Capture the cell that displays the provided text and extract its (X, Y) central coordinate. 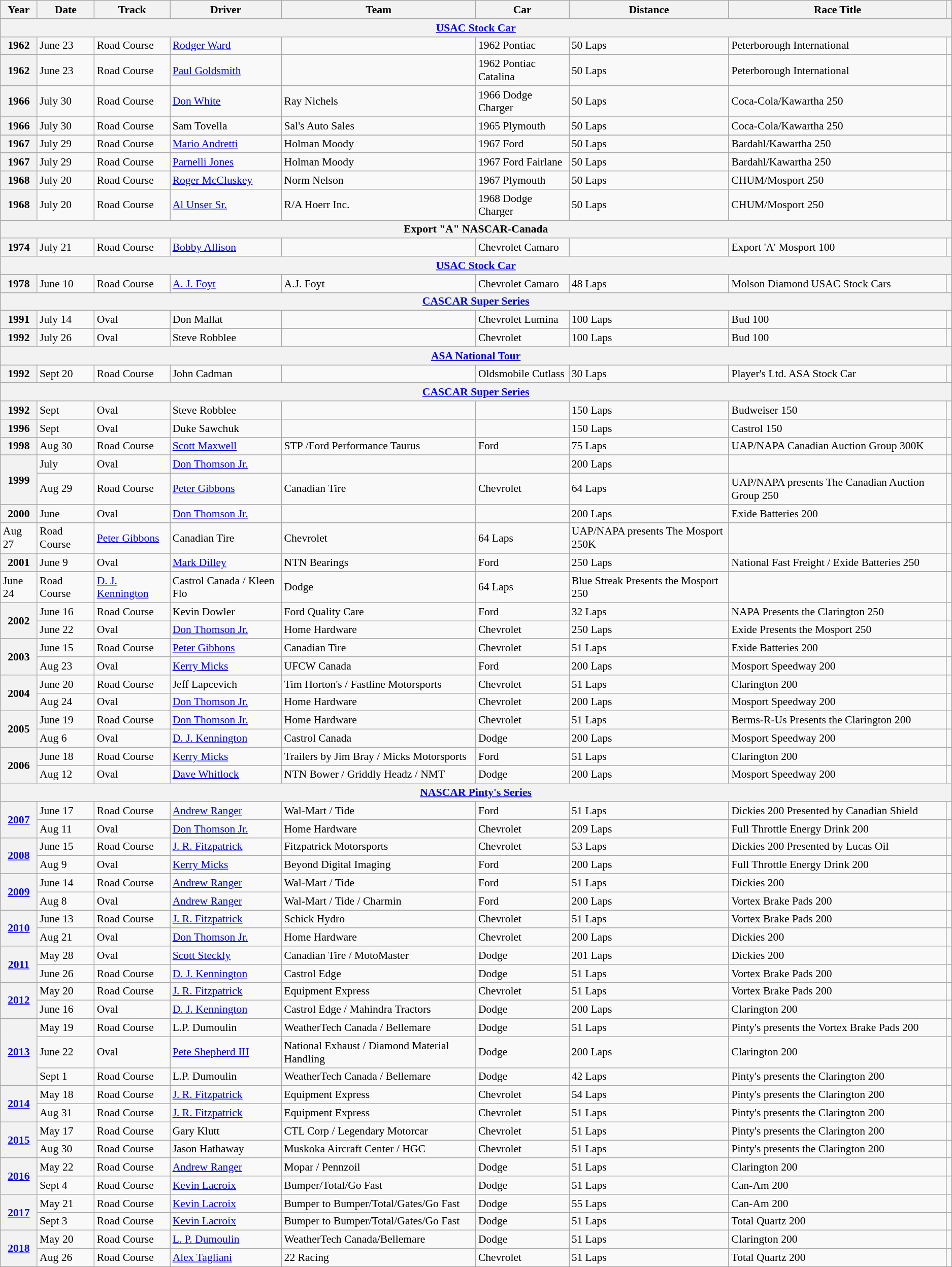
Aug 26 (66, 1258)
Sept 20 (66, 374)
CTL Corp / Legendary Motorcar (379, 1131)
Blue Streak Presents the Mosport 250 (649, 587)
Castrol 150 (837, 428)
1991 (19, 320)
2003 (19, 657)
2008 (19, 856)
1962 Pontiac Catalina (522, 70)
Castrol Canada (379, 739)
June 24 (19, 587)
Trailers by Jim Bray / Micks Motorsports (379, 756)
1962 Pontiac (522, 46)
Aug 9 (66, 865)
Sal's Auto Sales (379, 126)
Aug 31 (66, 1113)
L. P. Dumoulin (226, 1240)
Exide Presents the Mosport 250 (837, 630)
Aug 11 (66, 829)
1998 (19, 446)
Driver (226, 10)
Castrol Canada / Kleen Flo (226, 587)
Paul Goldsmith (226, 70)
2005 (19, 729)
UAP/NAPA presents The Canadian Auction Group 250 (837, 489)
Dickies 200 Presented by Canadian Shield (837, 811)
Year (19, 10)
Aug 27 (19, 538)
Castrol Edge (379, 974)
Don White (226, 102)
June 26 (66, 974)
July 21 (66, 248)
Aug 12 (66, 775)
Player's Ltd. ASA Stock Car (837, 374)
1967 Ford (522, 144)
Track (132, 10)
201 Laps (649, 955)
June 18 (66, 756)
NAPA Presents the Clarington 250 (837, 612)
2001 (19, 563)
Rodger Ward (226, 46)
May 19 (66, 1028)
May 21 (66, 1204)
Export 'A' Mosport 100 (837, 248)
June 14 (66, 883)
Oldsmobile Cutlass (522, 374)
Ford Quality Care (379, 612)
June 9 (66, 563)
Car (522, 10)
ASA National Tour (476, 356)
Chevrolet Lumina (522, 320)
22 Racing (379, 1258)
Mopar / Pennzoil (379, 1168)
Bobby Allison (226, 248)
2004 (19, 693)
National Fast Freight / Exide Batteries 250 (837, 563)
Berms-R-Us Presents the Clarington 200 (837, 720)
Wal-Mart / Tide / Charmin (379, 901)
Export "A" NASCAR-Canada (476, 229)
2011 (19, 964)
June 17 (66, 811)
Aug 23 (66, 666)
UFCW Canada (379, 666)
June 13 (66, 919)
NASCAR Pinty's Series (476, 793)
1968 Dodge Charger (522, 205)
A. J. Foyt (226, 284)
Tim Horton's / Fastline Motorsports (379, 684)
Distance (649, 10)
Date (66, 10)
Sept 1 (66, 1077)
2010 (19, 928)
53 Laps (649, 847)
Mario Andretti (226, 144)
Muskoka Aircraft Center / HGC (379, 1149)
July 26 (66, 338)
Beyond Digital Imaging (379, 865)
Mark Dilley (226, 563)
Bumper/Total/Go Fast (379, 1185)
2012 (19, 1000)
NTN Bearings (379, 563)
Roger McCluskey (226, 180)
48 Laps (649, 284)
July (66, 464)
Aug 24 (66, 702)
National Exhaust / Diamond Material Handling (379, 1052)
Fitzpatrick Motorsports (379, 847)
2016 (19, 1177)
Pinty's presents the Vortex Brake Pads 200 (837, 1028)
2002 (19, 620)
A.J. Foyt (379, 284)
30 Laps (649, 374)
1999 (19, 480)
42 Laps (649, 1077)
1967 Ford Fairlane (522, 162)
Scott Maxwell (226, 446)
Duke Sawchuk (226, 428)
June 20 (66, 684)
2017 (19, 1212)
June (66, 514)
54 Laps (649, 1095)
NTN Bower / Griddly Headz / NMT (379, 775)
2015 (19, 1140)
Aug 29 (66, 489)
Alex Tagliani (226, 1258)
2014 (19, 1104)
Molson Diamond USAC Stock Cars (837, 284)
Scott Steckly (226, 955)
2000 (19, 514)
Al Unser Sr. (226, 205)
Budweiser 150 (837, 410)
2006 (19, 765)
Dickies 200 Presented by Lucas Oil (837, 847)
Aug 21 (66, 938)
Castrol Edge / Mahindra Tractors (379, 1010)
R/A Hoerr Inc. (379, 205)
2009 (19, 892)
STP /Ford Performance Taurus (379, 446)
2007 (19, 819)
June 19 (66, 720)
1978 (19, 284)
WeatherTech Canada/Bellemare (379, 1240)
Sam Tovella (226, 126)
June 10 (66, 284)
1966 Dodge Charger (522, 102)
May 17 (66, 1131)
Schick Hydro (379, 919)
May 18 (66, 1095)
1965 Plymouth (522, 126)
Gary Klutt (226, 1131)
Aug 6 (66, 739)
Norm Nelson (379, 180)
Dave Whitlock (226, 775)
Sept 4 (66, 1185)
Kevin Dowler (226, 612)
Pete Shepherd III (226, 1052)
John Cadman (226, 374)
2013 (19, 1052)
Ray Nichels (379, 102)
1967 Plymouth (522, 180)
Race Title (837, 10)
75 Laps (649, 446)
UAP/NAPA Canadian Auction Group 300K (837, 446)
Parnelli Jones (226, 162)
Jeff Lapcevich (226, 684)
May 28 (66, 955)
209 Laps (649, 829)
Canadian Tire / MotoMaster (379, 955)
1996 (19, 428)
Team (379, 10)
May 22 (66, 1168)
32 Laps (649, 612)
1974 (19, 248)
UAP/NAPA presents The Mosport 250K (649, 538)
Aug 8 (66, 901)
Jason Hathaway (226, 1149)
July 14 (66, 320)
55 Laps (649, 1204)
2018 (19, 1249)
Don Mallat (226, 320)
Sept 3 (66, 1221)
